Provide the [x, y] coordinate of the cell's center where the given text is located.  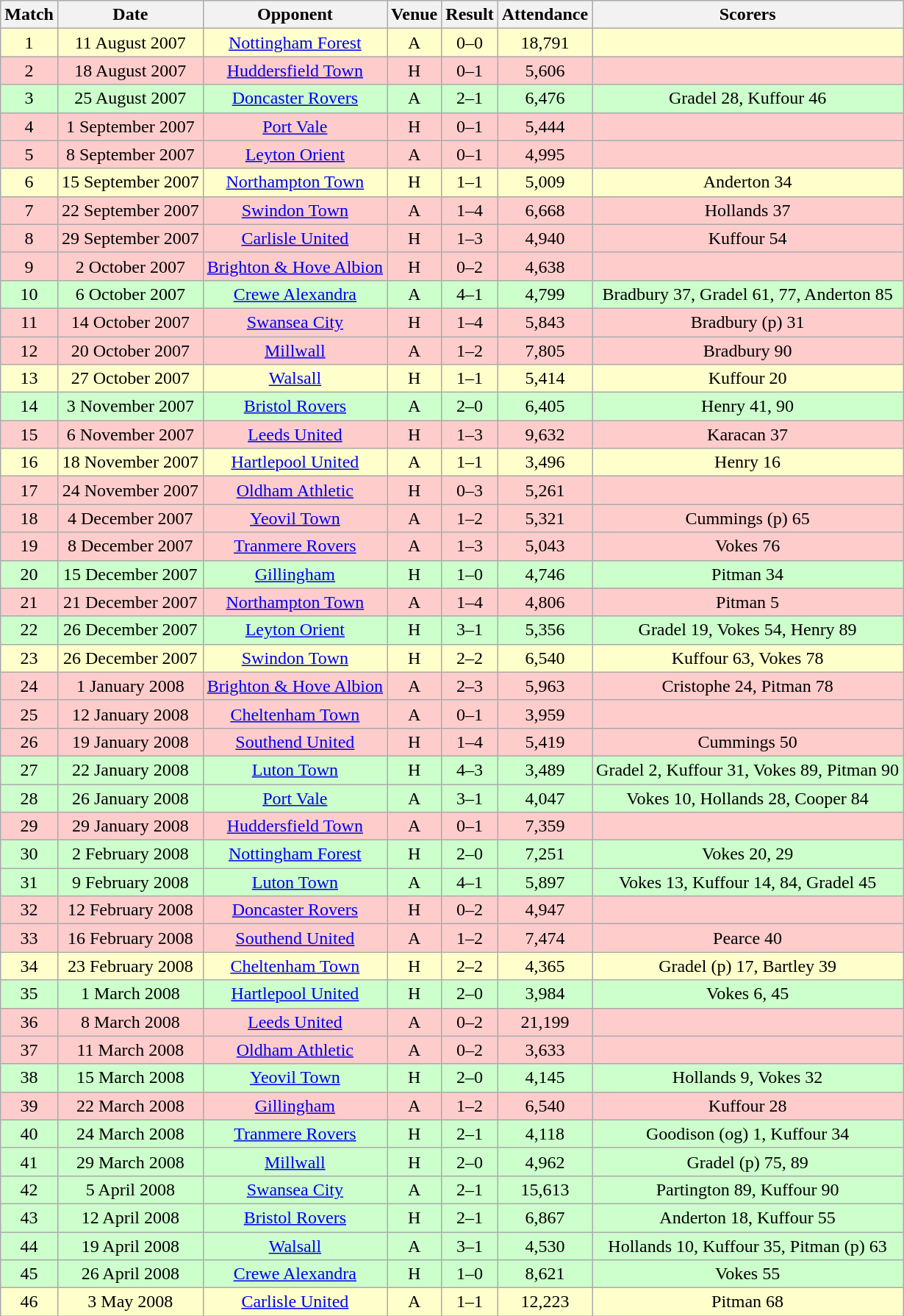
Kuffour 20 [748, 379]
4,799 [545, 294]
4,947 [545, 910]
6,476 [545, 99]
4,638 [545, 266]
27 [29, 770]
5,419 [545, 742]
Anderton 18, Kuffour 55 [748, 1217]
42 [29, 1190]
Hollands 10, Kuffour 35, Pitman (p) 63 [748, 1246]
20 October 2007 [130, 351]
15,613 [545, 1190]
24 March 2008 [130, 1134]
20 [29, 574]
4 [29, 126]
8 December 2007 [130, 546]
Gradel 28, Kuffour 46 [748, 99]
6,867 [545, 1217]
15 [29, 435]
43 [29, 1217]
Bradbury 37, Gradel 61, 77, Anderton 85 [748, 294]
11 August 2007 [130, 43]
4,530 [545, 1246]
30 [29, 854]
22 [29, 630]
1 January 2008 [130, 686]
12 [29, 351]
5,043 [545, 546]
3,959 [545, 714]
27 October 2007 [130, 379]
5,606 [545, 71]
8,621 [545, 1274]
5,321 [545, 518]
22 March 2008 [130, 1106]
Gradel (p) 75, 89 [748, 1162]
18 August 2007 [130, 71]
4,962 [545, 1162]
12 January 2008 [130, 714]
7,805 [545, 351]
34 [29, 966]
28 [29, 798]
Scorers [748, 15]
Hollands 37 [748, 210]
14 October 2007 [130, 322]
5,356 [545, 630]
18 [29, 518]
15 September 2007 [130, 182]
5,414 [545, 379]
21,199 [545, 1022]
Goodison (og) 1, Kuffour 34 [748, 1134]
4,118 [545, 1134]
23 [29, 658]
22 September 2007 [130, 210]
Vokes 6, 45 [748, 994]
6 [29, 182]
5 [29, 154]
24 [29, 686]
Match [29, 15]
6 October 2007 [130, 294]
4 December 2007 [130, 518]
3,489 [545, 770]
6,668 [545, 210]
29 March 2008 [130, 1162]
3,984 [545, 994]
6 November 2007 [130, 435]
13 [29, 379]
6,405 [545, 407]
2–3 [470, 686]
35 [29, 994]
4,365 [545, 966]
18 November 2007 [130, 462]
1 September 2007 [130, 126]
9 [29, 266]
3,633 [545, 1050]
44 [29, 1246]
Pitman 5 [748, 602]
29 January 2008 [130, 826]
7,251 [545, 854]
Cristophe 24, Pitman 78 [748, 686]
46 [29, 1302]
4,145 [545, 1078]
Venue [415, 15]
45 [29, 1274]
39 [29, 1106]
9 February 2008 [130, 882]
11 March 2008 [130, 1050]
Vokes 13, Kuffour 14, 84, Gradel 45 [748, 882]
Vokes 55 [748, 1274]
25 [29, 714]
Bradbury (p) 31 [748, 322]
12 February 2008 [130, 910]
22 January 2008 [130, 770]
26 January 2008 [130, 798]
16 February 2008 [130, 938]
Vokes 76 [748, 546]
18,791 [545, 43]
2 [29, 71]
2 October 2007 [130, 266]
8 [29, 238]
Kuffour 28 [748, 1106]
3 November 2007 [130, 407]
12,223 [545, 1302]
40 [29, 1134]
36 [29, 1022]
33 [29, 938]
21 [29, 602]
Anderton 34 [748, 182]
29 [29, 826]
4,995 [545, 154]
Kuffour 54 [748, 238]
15 December 2007 [130, 574]
Vokes 20, 29 [748, 854]
5,963 [545, 686]
5,444 [545, 126]
Partington 89, Kuffour 90 [748, 1190]
Henry 41, 90 [748, 407]
0–0 [470, 43]
1 March 2008 [130, 994]
4,806 [545, 602]
Hollands 9, Vokes 32 [748, 1078]
29 September 2007 [130, 238]
Pitman 68 [748, 1302]
15 March 2008 [130, 1078]
26 [29, 742]
5,843 [545, 322]
Gradel 19, Vokes 54, Henry 89 [748, 630]
4,940 [545, 238]
0–3 [470, 490]
19 [29, 546]
7,359 [545, 826]
3 [29, 99]
5,261 [545, 490]
Kuffour 63, Vokes 78 [748, 658]
Pearce 40 [748, 938]
37 [29, 1050]
4,746 [545, 574]
Cummings (p) 65 [748, 518]
5,009 [545, 182]
2 February 2008 [130, 854]
Vokes 10, Hollands 28, Cooper 84 [748, 798]
3 May 2008 [130, 1302]
12 April 2008 [130, 1217]
38 [29, 1078]
Cummings 50 [748, 742]
8 September 2007 [130, 154]
41 [29, 1162]
10 [29, 294]
4–3 [470, 770]
Attendance [545, 15]
32 [29, 910]
7,474 [545, 938]
Gradel (p) 17, Bartley 39 [748, 966]
Opponent [295, 15]
Date [130, 15]
3,496 [545, 462]
Result [470, 15]
31 [29, 882]
Karacan 37 [748, 435]
14 [29, 407]
1 [29, 43]
19 January 2008 [130, 742]
19 April 2008 [130, 1246]
24 November 2007 [130, 490]
Henry 16 [748, 462]
7 [29, 210]
11 [29, 322]
8 March 2008 [130, 1022]
23 February 2008 [130, 966]
Bradbury 90 [748, 351]
25 August 2007 [130, 99]
Gradel 2, Kuffour 31, Vokes 89, Pitman 90 [748, 770]
5,897 [545, 882]
16 [29, 462]
26 April 2008 [130, 1274]
Pitman 34 [748, 574]
4,047 [545, 798]
17 [29, 490]
9,632 [545, 435]
5 April 2008 [130, 1190]
21 December 2007 [130, 602]
